Find where the given text appears and provide that cell's center as [X, Y] coordinate. 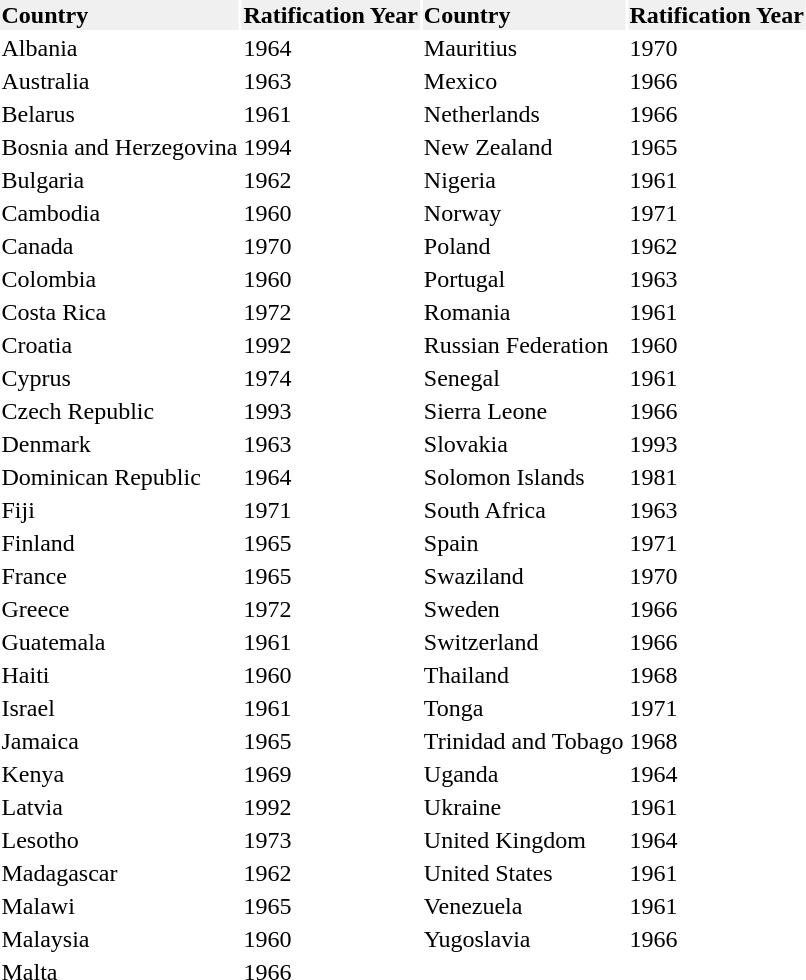
Croatia [120, 345]
Uganda [524, 774]
Dominican Republic [120, 477]
1969 [330, 774]
Denmark [120, 444]
Swaziland [524, 576]
1974 [330, 378]
Mexico [524, 81]
Cambodia [120, 213]
Madagascar [120, 873]
Colombia [120, 279]
Czech Republic [120, 411]
Russian Federation [524, 345]
Lesotho [120, 840]
Poland [524, 246]
Fiji [120, 510]
Thailand [524, 675]
1994 [330, 147]
Israel [120, 708]
Costa Rica [120, 312]
Ukraine [524, 807]
Venezuela [524, 906]
Bulgaria [120, 180]
United Kingdom [524, 840]
Guatemala [120, 642]
France [120, 576]
Nigeria [524, 180]
Tonga [524, 708]
United States [524, 873]
Greece [120, 609]
Netherlands [524, 114]
Sweden [524, 609]
1981 [716, 477]
Canada [120, 246]
Norway [524, 213]
Kenya [120, 774]
Senegal [524, 378]
Romania [524, 312]
Haiti [120, 675]
Trinidad and Tobago [524, 741]
Australia [120, 81]
Finland [120, 543]
Slovakia [524, 444]
Albania [120, 48]
Belarus [120, 114]
1973 [330, 840]
Sierra Leone [524, 411]
Spain [524, 543]
Cyprus [120, 378]
Switzerland [524, 642]
Portugal [524, 279]
Jamaica [120, 741]
Malaysia [120, 939]
Mauritius [524, 48]
Malawi [120, 906]
New Zealand [524, 147]
Bosnia and Herzegovina [120, 147]
South Africa [524, 510]
Latvia [120, 807]
Solomon Islands [524, 477]
Yugoslavia [524, 939]
